Detect which cell encompasses the target text, then output its (X, Y) center coordinate. 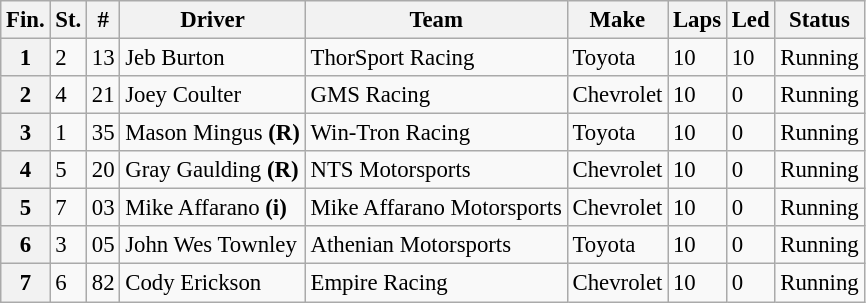
Gray Gaulding (R) (212, 170)
82 (104, 283)
Cody Erickson (212, 283)
20 (104, 170)
Joey Coulter (212, 95)
Team (436, 20)
Make (617, 20)
Empire Racing (436, 283)
03 (104, 208)
Win-Tron Racing (436, 133)
Status (820, 20)
Fin. (26, 20)
13 (104, 58)
Mike Affarano (i) (212, 208)
Mason Mingus (R) (212, 133)
Laps (698, 20)
Led (750, 20)
ThorSport Racing (436, 58)
St. (68, 20)
21 (104, 95)
35 (104, 133)
NTS Motorsports (436, 170)
Mike Affarano Motorsports (436, 208)
Jeb Burton (212, 58)
05 (104, 245)
GMS Racing (436, 95)
# (104, 20)
Athenian Motorsports (436, 245)
Driver (212, 20)
John Wes Townley (212, 245)
